Identify which cell holds the provided text, then report its [x, y] central coordinate. 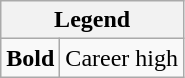
Legend [92, 20]
Career high [122, 58]
Bold [30, 58]
